Provide the (x, y) coordinate of the cell's center where the given text is located.  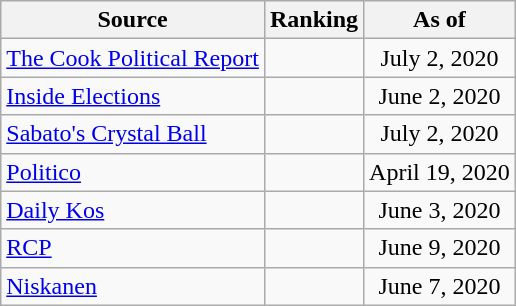
The Cook Political Report (133, 58)
Niskanen (133, 286)
April 19, 2020 (440, 172)
Source (133, 20)
Inside Elections (133, 96)
Ranking (314, 20)
RCP (133, 248)
As of (440, 20)
Sabato's Crystal Ball (133, 134)
June 9, 2020 (440, 248)
Politico (133, 172)
June 2, 2020 (440, 96)
June 3, 2020 (440, 210)
Daily Kos (133, 210)
June 7, 2020 (440, 286)
